Pinpoint the cell where the given text exists, returning its [X, Y] midpoint coordinate. 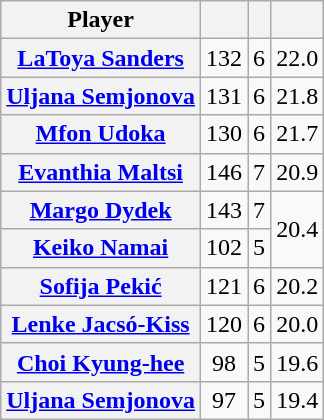
19.4 [298, 400]
Keiko Namai [101, 248]
20.0 [298, 324]
146 [224, 172]
Sofija Pekić [101, 286]
21.7 [298, 134]
Mfon Udoka [101, 134]
130 [224, 134]
143 [224, 210]
Lenke Jacsó-Kiss [101, 324]
Choi Kyung-hee [101, 362]
102 [224, 248]
98 [224, 362]
19.6 [298, 362]
Evanthia Maltsi [101, 172]
LaToya Sanders [101, 58]
20.4 [298, 229]
Margo Dydek [101, 210]
22.0 [298, 58]
20.2 [298, 286]
21.8 [298, 96]
121 [224, 286]
Player [101, 20]
131 [224, 96]
20.9 [298, 172]
97 [224, 400]
120 [224, 324]
132 [224, 58]
